Extract the [X, Y] coordinate from the center of the cell holding the provided text.  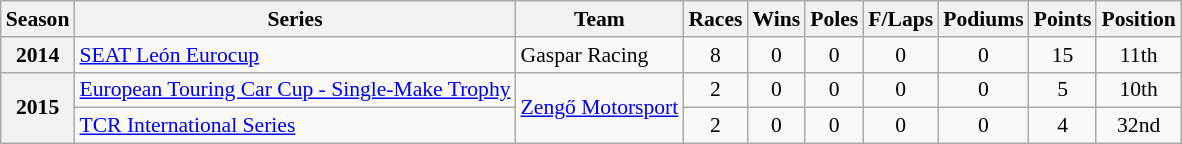
Zengő Motorsport [600, 108]
European Touring Car Cup - Single-Make Trophy [294, 90]
Wins [776, 19]
Points [1063, 19]
Series [294, 19]
Races [715, 19]
SEAT León Eurocup [294, 55]
15 [1063, 55]
Position [1138, 19]
Season [38, 19]
Team [600, 19]
2014 [38, 55]
11th [1138, 55]
TCR International Series [294, 126]
2015 [38, 108]
F/Laps [900, 19]
32nd [1138, 126]
8 [715, 55]
Podiums [984, 19]
5 [1063, 90]
Poles [834, 19]
4 [1063, 126]
10th [1138, 90]
Gaspar Racing [600, 55]
